Locate the cell with the specified text and output its (x, y) center coordinate. 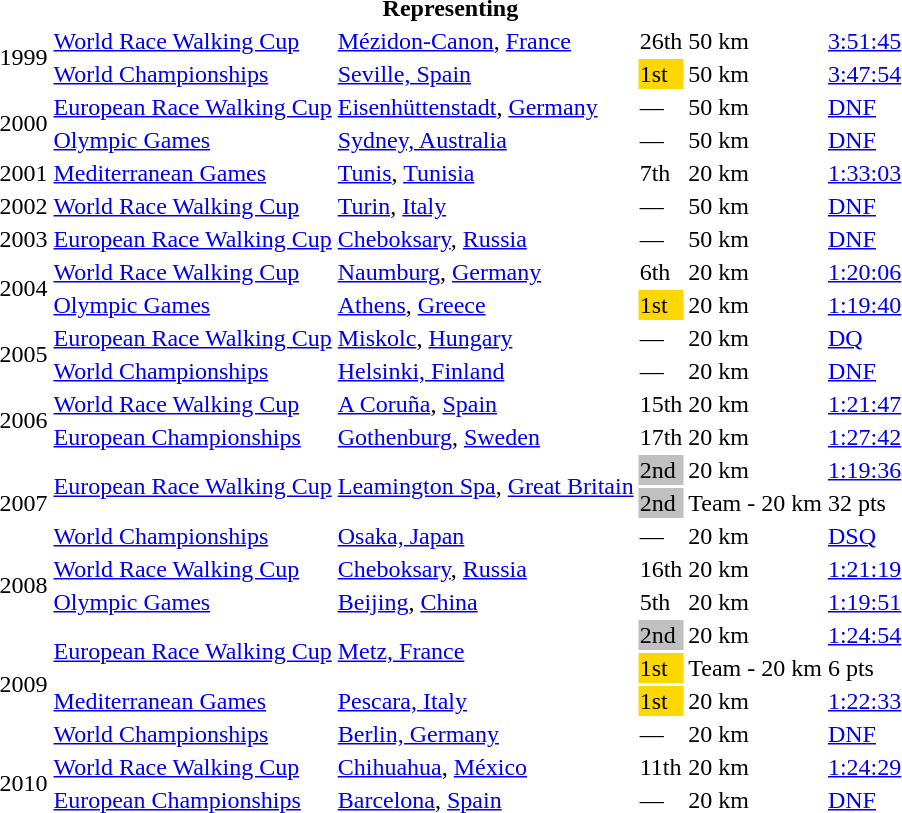
32 pts (864, 503)
1:19:40 (864, 305)
1:33:03 (864, 173)
3:47:54 (864, 74)
Berlin, Germany (486, 734)
Osaka, Japan (486, 536)
15th (661, 404)
26th (661, 41)
17th (661, 437)
1:27:42 (864, 437)
Chihuahua, México (486, 767)
European Championships (192, 437)
DSQ (864, 536)
1:22:33 (864, 701)
Gothenburg, Sweden (486, 437)
Mézidon-Canon, France (486, 41)
Eisenhüttenstadt, Germany (486, 107)
16th (661, 569)
1:19:36 (864, 470)
Beijing, China (486, 602)
1:24:54 (864, 635)
1:20:06 (864, 272)
Tunis, Tunisia (486, 173)
6 pts (864, 668)
3:51:45 (864, 41)
1:24:29 (864, 767)
1:21:47 (864, 404)
11th (661, 767)
5th (661, 602)
Turin, Italy (486, 206)
Seville, Spain (486, 74)
Helsinki, Finland (486, 371)
Pescara, Italy (486, 701)
1:19:51 (864, 602)
Metz, France (486, 652)
6th (661, 272)
A Coruña, Spain (486, 404)
7th (661, 173)
1:21:19 (864, 569)
Naumburg, Germany (486, 272)
Athens, Greece (486, 305)
Sydney, Australia (486, 140)
Leamington Spa, Great Britain (486, 486)
Miskolc, Hungary (486, 338)
DQ (864, 338)
